Locate the cell with the specified text and output its (X, Y) center coordinate. 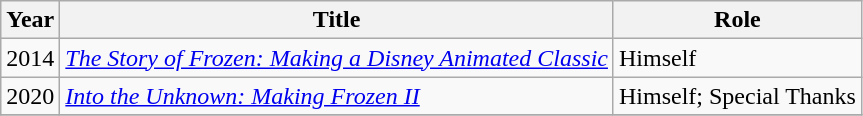
Title (337, 20)
Himself (737, 58)
Himself; Special Thanks (737, 96)
Role (737, 20)
The Story of Frozen: Making a Disney Animated Classic (337, 58)
2014 (30, 58)
Year (30, 20)
Into the Unknown: Making Frozen II (337, 96)
2020 (30, 96)
